Find where the given text appears and provide that cell's center as [X, Y] coordinate. 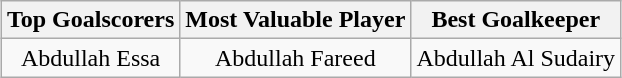
Best Goalkeeper [516, 20]
Abdullah Al Sudairy [516, 58]
Top Goalscorers [90, 20]
Abdullah Fareed [296, 58]
Most Valuable Player [296, 20]
Abdullah Essa [90, 58]
